Capture the cell that displays the provided text and extract its (X, Y) central coordinate. 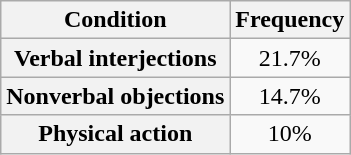
Nonverbal objections (116, 96)
Physical action (116, 134)
Condition (116, 20)
21.7% (290, 58)
Frequency (290, 20)
10% (290, 134)
Verbal interjections (116, 58)
14.7% (290, 96)
